From the cell containing the given text, extract its center point as [X, Y] coordinate. 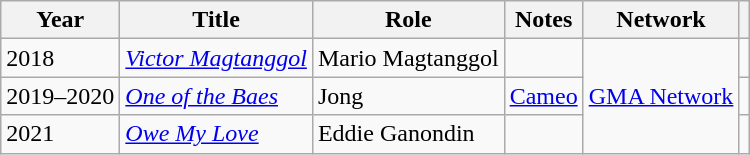
Mario Magtanggol [408, 58]
Eddie Ganondin [408, 134]
GMA Network [661, 96]
Owe My Love [216, 134]
Notes [544, 20]
2018 [60, 58]
Title [216, 20]
Cameo [544, 96]
Victor Magtanggol [216, 58]
Network [661, 20]
Jong [408, 96]
One of the Baes [216, 96]
2019–2020 [60, 96]
Role [408, 20]
2021 [60, 134]
Year [60, 20]
